Output the [x, y] coordinate of the center of the cell containing the given text.  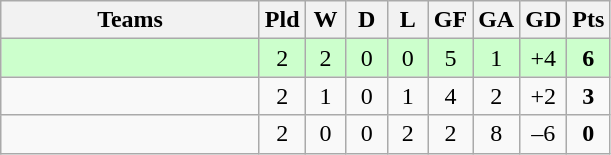
+4 [544, 58]
6 [588, 58]
+2 [544, 96]
Pts [588, 20]
Pld [282, 20]
4 [450, 96]
–6 [544, 134]
GA [496, 20]
Teams [130, 20]
8 [496, 134]
GF [450, 20]
D [366, 20]
5 [450, 58]
W [326, 20]
GD [544, 20]
L [408, 20]
3 [588, 96]
